Detect which cell encompasses the target text, then output its (x, y) center coordinate. 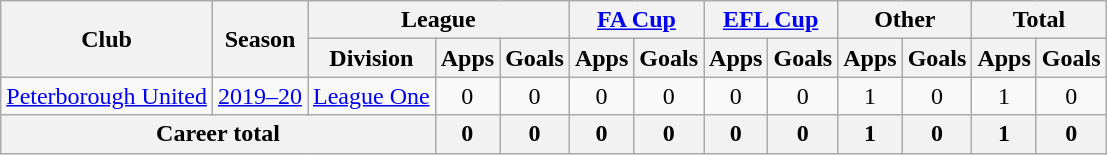
EFL Cup (771, 20)
Club (107, 39)
Total (1039, 20)
2019–20 (260, 96)
FA Cup (636, 20)
Career total (218, 134)
League One (372, 96)
Other (905, 20)
Division (372, 58)
Peterborough United (107, 96)
League (439, 20)
Season (260, 39)
